Return the (X, Y) coordinate for the center point of the cell that contains the specified text.  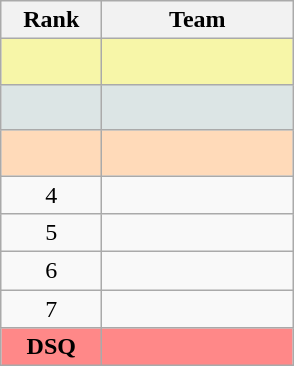
Team (198, 20)
Rank (52, 20)
7 (52, 309)
4 (52, 195)
6 (52, 271)
5 (52, 233)
DSQ (52, 347)
